From the cell containing the given text, extract its center point as [x, y] coordinate. 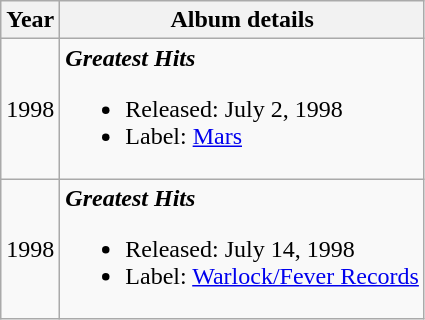
Album details [242, 20]
Year [30, 20]
Greatest HitsReleased: July 2, 1998Label: Mars [242, 109]
Greatest HitsReleased: July 14, 1998Label: Warlock/Fever Records [242, 249]
